Capture the cell that displays the provided text and extract its [X, Y] central coordinate. 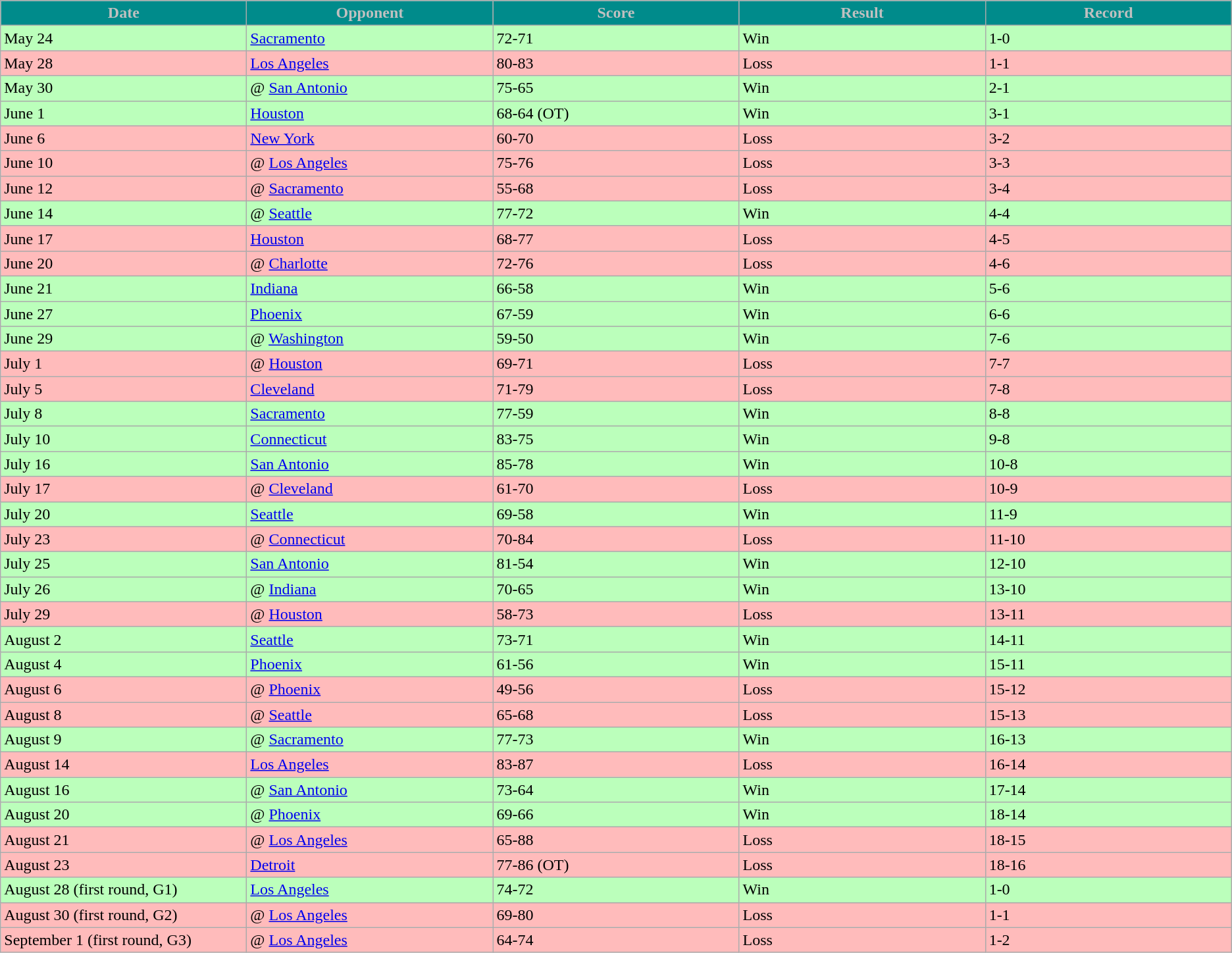
@ Charlotte [370, 263]
18-16 [1108, 865]
Record [1108, 13]
72-76 [616, 263]
15-11 [1108, 664]
July 23 [124, 539]
69-58 [616, 514]
5-6 [1108, 288]
July 26 [124, 589]
73-64 [616, 790]
May 30 [124, 88]
May 28 [124, 63]
77-86 (OT) [616, 865]
August 21 [124, 840]
July 10 [124, 439]
16-14 [1108, 765]
69-71 [616, 364]
August 6 [124, 689]
80-83 [616, 63]
12-10 [1108, 564]
58-73 [616, 614]
64-74 [616, 940]
68-64 (OT) [616, 113]
10-9 [1108, 489]
July 20 [124, 514]
72-71 [616, 38]
13-10 [1108, 589]
49-56 [616, 689]
July 17 [124, 489]
Result [862, 13]
65-88 [616, 840]
9-8 [1108, 439]
June 17 [124, 238]
7-7 [1108, 364]
55-68 [616, 188]
3-3 [1108, 163]
77-73 [616, 740]
4-5 [1108, 238]
July 16 [124, 464]
June 1 [124, 113]
7-6 [1108, 339]
73-71 [616, 639]
66-58 [616, 288]
67-59 [616, 314]
July 8 [124, 414]
75-65 [616, 88]
Date [124, 13]
Opponent [370, 13]
July 5 [124, 389]
1-2 [1108, 940]
Connecticut [370, 439]
August 28 (first round, G1) [124, 890]
June 20 [124, 263]
August 9 [124, 740]
18-15 [1108, 840]
August 14 [124, 765]
4-4 [1108, 213]
16-13 [1108, 740]
@ Connecticut [370, 539]
2-1 [1108, 88]
August 16 [124, 790]
81-54 [616, 564]
July 25 [124, 564]
8-8 [1108, 414]
61-56 [616, 664]
18-14 [1108, 815]
August 8 [124, 714]
17-14 [1108, 790]
June 12 [124, 188]
77-59 [616, 414]
59-50 [616, 339]
June 14 [124, 213]
13-11 [1108, 614]
74-72 [616, 890]
@ Cleveland [370, 489]
Cleveland [370, 389]
@ Washington [370, 339]
60-70 [616, 138]
85-78 [616, 464]
61-70 [616, 489]
3-1 [1108, 113]
15-12 [1108, 689]
83-87 [616, 765]
65-68 [616, 714]
June 10 [124, 163]
7-8 [1108, 389]
10-8 [1108, 464]
August 4 [124, 664]
70-84 [616, 539]
August 23 [124, 865]
@ Indiana [370, 589]
August 30 (first round, G2) [124, 915]
June 27 [124, 314]
Detroit [370, 865]
14-11 [1108, 639]
3-4 [1108, 188]
69-66 [616, 815]
June 6 [124, 138]
11-10 [1108, 539]
11-9 [1108, 514]
6-6 [1108, 314]
15-13 [1108, 714]
June 29 [124, 339]
77-72 [616, 213]
Score [616, 13]
83-75 [616, 439]
August 20 [124, 815]
July 29 [124, 614]
August 2 [124, 639]
3-2 [1108, 138]
May 24 [124, 38]
June 21 [124, 288]
New York [370, 138]
4-6 [1108, 263]
68-77 [616, 238]
September 1 (first round, G3) [124, 940]
75-76 [616, 163]
July 1 [124, 364]
71-79 [616, 389]
70-65 [616, 589]
69-80 [616, 915]
Indiana [370, 288]
